Detect which cell encompasses the target text, then output its [x, y] center coordinate. 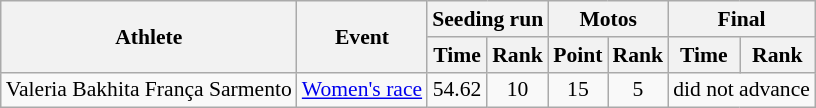
did not advance [742, 90]
Point [578, 55]
Final [742, 19]
10 [518, 90]
5 [638, 90]
54.62 [457, 90]
Women's race [362, 90]
Motos [608, 19]
15 [578, 90]
Event [362, 36]
Valeria Bakhita França Sarmento [149, 90]
Athlete [149, 36]
Seeding run [488, 19]
